Scan for the cell matching the given text and deliver its (x, y) coordinate at center. 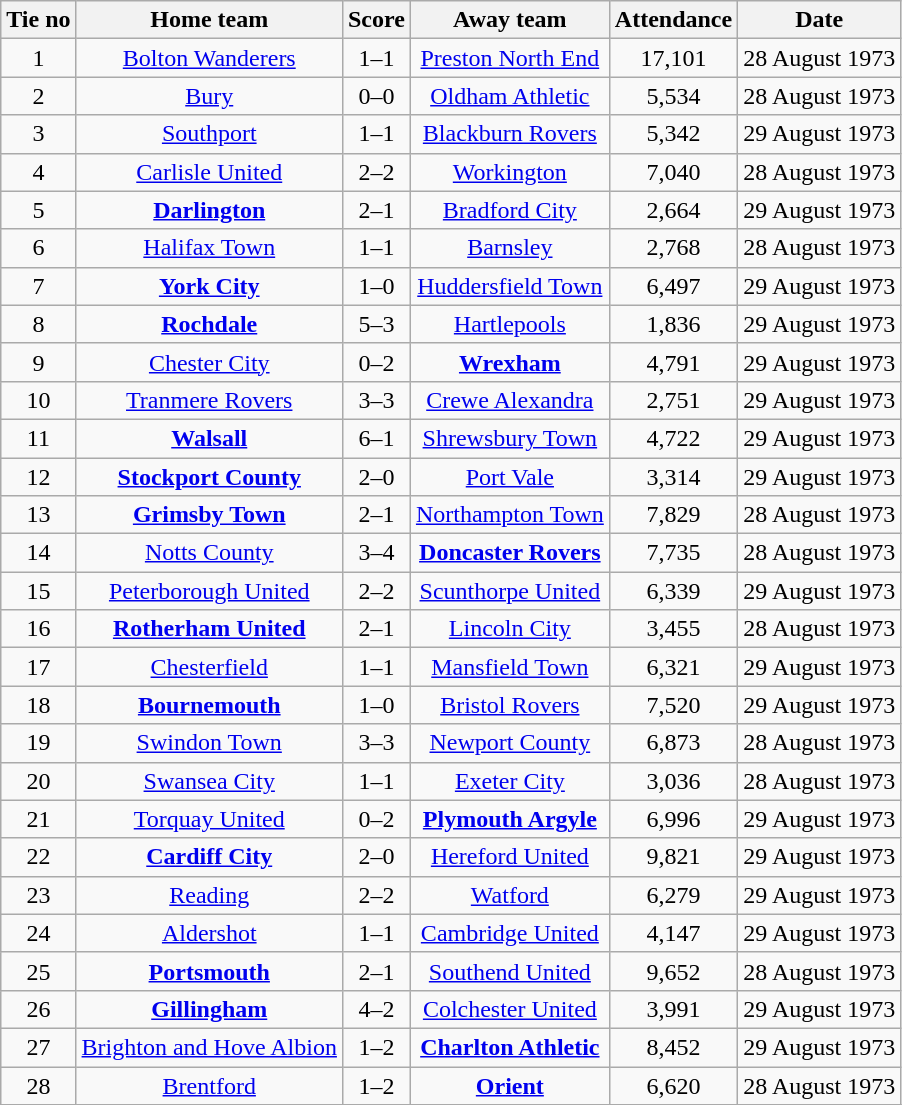
Portsmouth (209, 971)
Bournemouth (209, 705)
Brentford (209, 1085)
Cambridge United (510, 933)
28 (38, 1085)
13 (38, 515)
8,452 (673, 1047)
6,873 (673, 743)
Swansea City (209, 781)
Rotherham United (209, 629)
Hereford United (510, 857)
Huddersfield Town (510, 286)
9,821 (673, 857)
Shrewsbury Town (510, 438)
5–3 (376, 324)
19 (38, 743)
Plymouth Argyle (510, 819)
7,829 (673, 515)
Walsall (209, 438)
2 (38, 96)
Grimsby Town (209, 515)
Brighton and Hove Albion (209, 1047)
15 (38, 591)
7,735 (673, 553)
Southport (209, 134)
4,147 (673, 933)
6,339 (673, 591)
22 (38, 857)
17,101 (673, 58)
Crewe Alexandra (510, 400)
Swindon Town (209, 743)
5,342 (673, 134)
Exeter City (510, 781)
6,996 (673, 819)
Workington (510, 172)
Colchester United (510, 1009)
Southend United (510, 971)
Aldershot (209, 933)
Doncaster Rovers (510, 553)
Wrexham (510, 362)
4–2 (376, 1009)
Port Vale (510, 477)
Bristol Rovers (510, 705)
5,534 (673, 96)
3 (38, 134)
Stockport County (209, 477)
8 (38, 324)
12 (38, 477)
Chester City (209, 362)
Away team (510, 20)
6,620 (673, 1085)
Bolton Wanderers (209, 58)
Torquay United (209, 819)
Tranmere Rovers (209, 400)
16 (38, 629)
Chesterfield (209, 667)
6–1 (376, 438)
7 (38, 286)
2,664 (673, 210)
3,991 (673, 1009)
26 (38, 1009)
Barnsley (510, 248)
14 (38, 553)
Preston North End (510, 58)
17 (38, 667)
18 (38, 705)
5 (38, 210)
Watford (510, 895)
10 (38, 400)
27 (38, 1047)
21 (38, 819)
3,455 (673, 629)
Carlisle United (209, 172)
7,520 (673, 705)
Score (376, 20)
Lincoln City (510, 629)
Date (820, 20)
3–4 (376, 553)
3,314 (673, 477)
Darlington (209, 210)
1 (38, 58)
9 (38, 362)
Reading (209, 895)
Hartlepools (510, 324)
6 (38, 248)
2,768 (673, 248)
Cardiff City (209, 857)
7,040 (673, 172)
11 (38, 438)
Notts County (209, 553)
23 (38, 895)
Blackburn Rovers (510, 134)
Tie no (38, 20)
Rochdale (209, 324)
6,279 (673, 895)
Bradford City (510, 210)
9,652 (673, 971)
25 (38, 971)
24 (38, 933)
Attendance (673, 20)
Newport County (510, 743)
20 (38, 781)
Orient (510, 1085)
6,497 (673, 286)
Home team (209, 20)
Oldham Athletic (510, 96)
Peterborough United (209, 591)
4,791 (673, 362)
Charlton Athletic (510, 1047)
York City (209, 286)
4,722 (673, 438)
Halifax Town (209, 248)
2,751 (673, 400)
0–0 (376, 96)
Bury (209, 96)
Northampton Town (510, 515)
Scunthorpe United (510, 591)
3,036 (673, 781)
6,321 (673, 667)
1,836 (673, 324)
Gillingham (209, 1009)
4 (38, 172)
Mansfield Town (510, 667)
